Detect which cell encompasses the target text, then output its [X, Y] center coordinate. 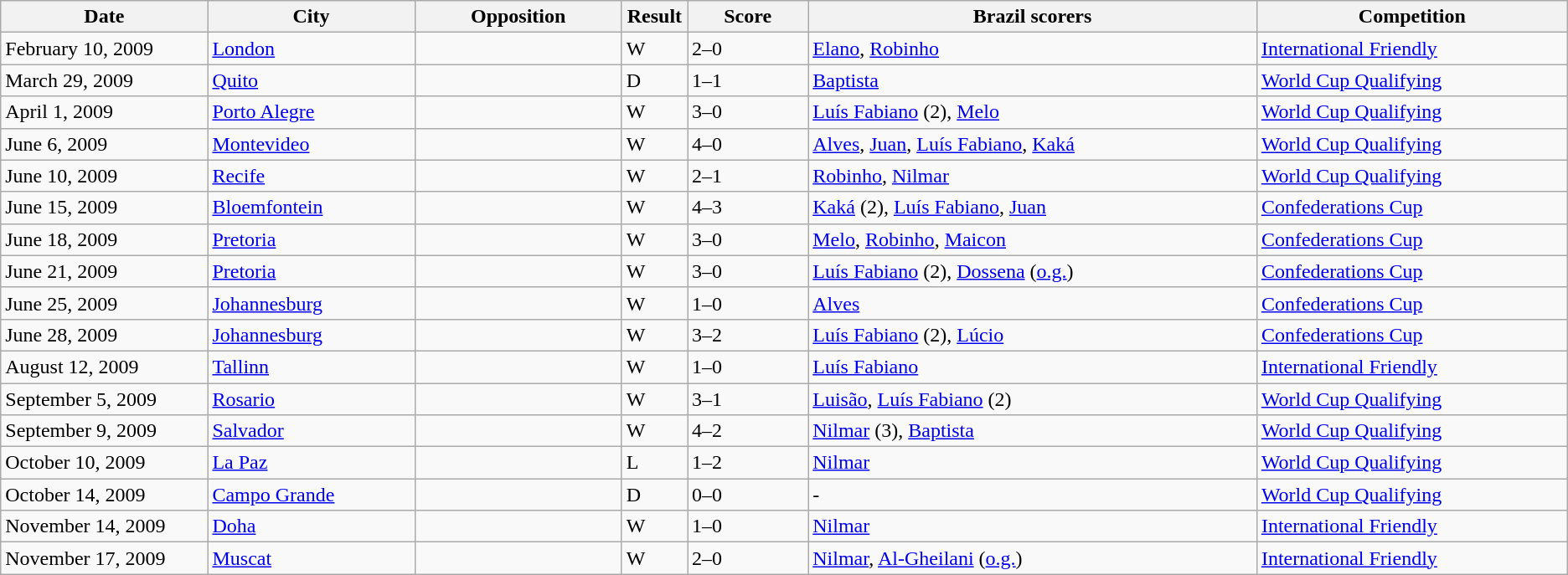
Alves [1033, 303]
Luís Fabiano (2), Melo [1033, 112]
April 1, 2009 [104, 112]
1–1 [748, 80]
Nilmar (3), Baptista [1033, 431]
June 21, 2009 [104, 271]
Luís Fabiano (2), Lúcio [1033, 335]
La Paz [312, 463]
Rosario [312, 399]
October 10, 2009 [104, 463]
Tallinn [312, 367]
June 25, 2009 [104, 303]
Date [104, 17]
4–0 [748, 144]
Brazil scorers [1033, 17]
1–2 [748, 463]
Robinho, Nilmar [1033, 176]
Score [748, 17]
Porto Alegre [312, 112]
June 28, 2009 [104, 335]
L [654, 463]
Result [654, 17]
September 5, 2009 [104, 399]
Doha [312, 526]
September 9, 2009 [104, 431]
June 18, 2009 [104, 239]
Nilmar, Al-Gheilani (o.g.) [1033, 558]
August 12, 2009 [104, 367]
Montevideo [312, 144]
4–3 [748, 208]
Opposition [518, 17]
Campo Grande [312, 495]
London [312, 49]
June 15, 2009 [104, 208]
Melo, Robinho, Maicon [1033, 239]
City [312, 17]
Salvador [312, 431]
Alves, Juan, Luís Fabiano, Kaká [1033, 144]
3–2 [748, 335]
3–1 [748, 399]
Elano, Robinho [1033, 49]
March 29, 2009 [104, 80]
Luís Fabiano (2), Dossena (o.g.) [1033, 271]
June 10, 2009 [104, 176]
2–1 [748, 176]
Recife [312, 176]
- [1033, 495]
Muscat [312, 558]
February 10, 2009 [104, 49]
Competition [1412, 17]
4–2 [748, 431]
Luisão, Luís Fabiano (2) [1033, 399]
Luís Fabiano [1033, 367]
November 17, 2009 [104, 558]
Bloemfontein [312, 208]
0–0 [748, 495]
Quito [312, 80]
June 6, 2009 [104, 144]
Baptista [1033, 80]
November 14, 2009 [104, 526]
October 14, 2009 [104, 495]
Kaká (2), Luís Fabiano, Juan [1033, 208]
